Pinpoint the cell where the given text exists, returning its (x, y) midpoint coordinate. 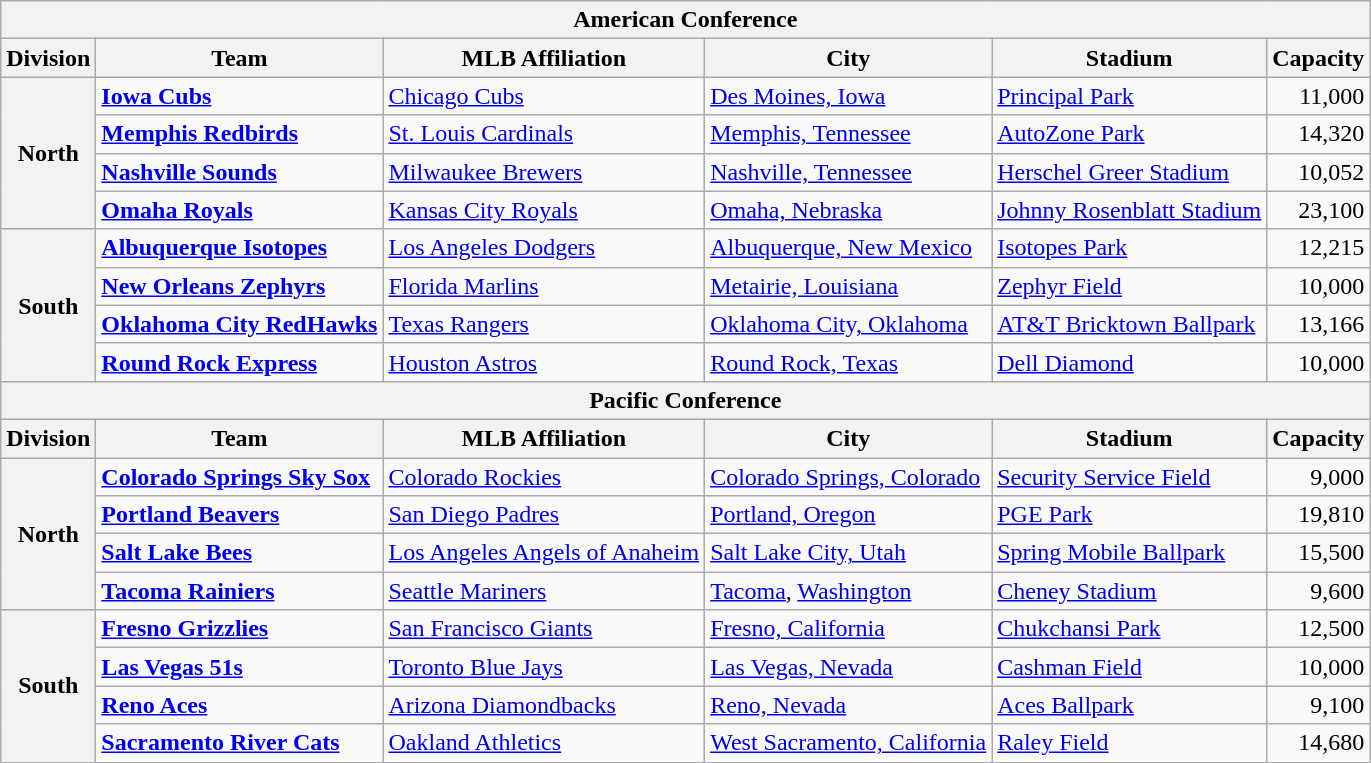
Colorado Springs Sky Sox (240, 477)
9,000 (1318, 477)
Dell Diamond (1130, 362)
Chicago Cubs (544, 96)
Round Rock Express (240, 362)
Houston Astros (544, 362)
San Diego Padres (544, 515)
Raley Field (1130, 743)
Des Moines, Iowa (848, 96)
AT&T Bricktown Ballpark (1130, 324)
14,680 (1318, 743)
PGE Park (1130, 515)
Colorado Rockies (544, 477)
Portland Beavers (240, 515)
Los Angeles Dodgers (544, 248)
Fresno Grizzlies (240, 629)
Nashville, Tennessee (848, 172)
Memphis, Tennessee (848, 134)
Salt Lake Bees (240, 553)
9,600 (1318, 591)
Colorado Springs, Colorado (848, 477)
Metairie, Louisiana (848, 286)
Seattle Mariners (544, 591)
10,052 (1318, 172)
Johnny Rosenblatt Stadium (1130, 210)
Salt Lake City, Utah (848, 553)
St. Louis Cardinals (544, 134)
Fresno, California (848, 629)
Albuquerque, New Mexico (848, 248)
Kansas City Royals (544, 210)
Cashman Field (1130, 667)
Cheney Stadium (1130, 591)
Las Vegas 51s (240, 667)
Iowa Cubs (240, 96)
Oakland Athletics (544, 743)
Reno, Nevada (848, 705)
Las Vegas, Nevada (848, 667)
Toronto Blue Jays (544, 667)
Omaha, Nebraska (848, 210)
San Francisco Giants (544, 629)
Spring Mobile Ballpark (1130, 553)
9,100 (1318, 705)
Oklahoma City, Oklahoma (848, 324)
Arizona Diamondbacks (544, 705)
Omaha Royals (240, 210)
Aces Ballpark (1130, 705)
Zephyr Field (1130, 286)
13,166 (1318, 324)
Memphis Redbirds (240, 134)
Oklahoma City RedHawks (240, 324)
14,320 (1318, 134)
12,500 (1318, 629)
Portland, Oregon (848, 515)
Herschel Greer Stadium (1130, 172)
Round Rock, Texas (848, 362)
AutoZone Park (1130, 134)
Albuquerque Isotopes (240, 248)
Los Angeles Angels of Anaheim (544, 553)
Isotopes Park (1130, 248)
19,810 (1318, 515)
Tacoma, Washington (848, 591)
Principal Park (1130, 96)
23,100 (1318, 210)
Texas Rangers (544, 324)
11,000 (1318, 96)
Tacoma Rainiers (240, 591)
American Conference (686, 20)
West Sacramento, California (848, 743)
Chukchansi Park (1130, 629)
12,215 (1318, 248)
Reno Aces (240, 705)
Florida Marlins (544, 286)
15,500 (1318, 553)
Security Service Field (1130, 477)
New Orleans Zephyrs (240, 286)
Sacramento River Cats (240, 743)
Pacific Conference (686, 400)
Nashville Sounds (240, 172)
Milwaukee Brewers (544, 172)
